Scan for the cell matching the given text and deliver its [x, y] coordinate at center. 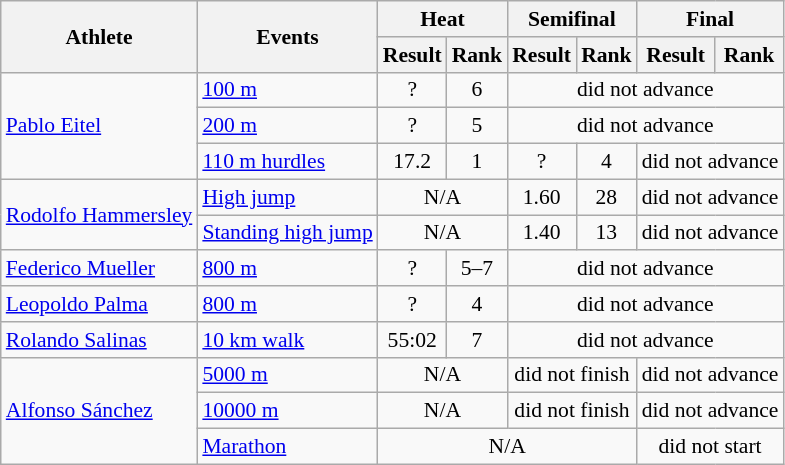
Heat [442, 19]
55:02 [412, 340]
10000 m [287, 411]
200 m [287, 126]
5 [478, 126]
1 [478, 162]
110 m hurdles [287, 162]
13 [606, 233]
Alfonso Sánchez [100, 410]
High jump [287, 197]
did not start [710, 447]
1.60 [542, 197]
Standing high jump [287, 233]
6 [478, 90]
Pablo Eitel [100, 126]
Rolando Salinas [100, 340]
Rodolfo Hammersley [100, 214]
Events [287, 36]
5000 m [287, 375]
Athlete [100, 36]
17.2 [412, 162]
1.40 [542, 233]
Marathon [287, 447]
Federico Mueller [100, 269]
28 [606, 197]
Semifinal [572, 19]
100 m [287, 90]
5–7 [478, 269]
10 km walk [287, 340]
7 [478, 340]
Leopoldo Palma [100, 304]
Final [710, 19]
